For the text-containing cell, return its midpoint in (X, Y) coordinate format. 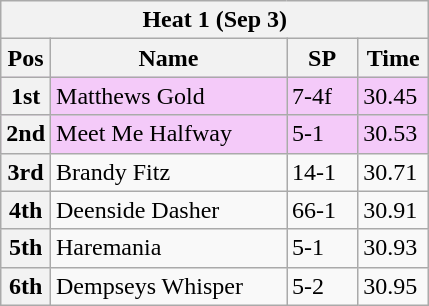
Haremania (169, 248)
2nd (26, 134)
3rd (26, 172)
4th (26, 210)
Matthews Gold (169, 96)
14-1 (322, 172)
Dempseys Whisper (169, 286)
Brandy Fitz (169, 172)
Time (394, 58)
30.71 (394, 172)
Name (169, 58)
SP (322, 58)
1st (26, 96)
6th (26, 286)
Heat 1 (Sep 3) (215, 20)
30.95 (394, 286)
Meet Me Halfway (169, 134)
30.45 (394, 96)
30.53 (394, 134)
Pos (26, 58)
Deenside Dasher (169, 210)
5th (26, 248)
5-2 (322, 286)
30.91 (394, 210)
30.93 (394, 248)
7-4f (322, 96)
66-1 (322, 210)
